Capture the cell that displays the provided text and extract its [x, y] central coordinate. 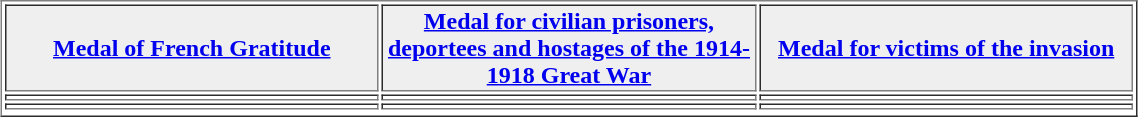
Medal of French Gratitude [192, 48]
Medal for civilian prisoners, deportees and hostages of the 1914-1918 Great War [569, 48]
Medal for victims of the invasion [946, 48]
